Determine the [X, Y] coordinate at the center of the cell enclosing the given text.  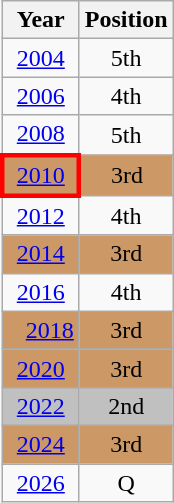
Year [40, 20]
Position [126, 20]
2008 [40, 135]
2014 [40, 254]
2018 [40, 330]
2016 [40, 292]
2026 [40, 483]
2022 [40, 406]
2nd [126, 406]
2012 [40, 216]
2024 [40, 444]
2020 [40, 368]
2004 [40, 58]
2006 [40, 96]
Q [126, 483]
2010 [40, 174]
